Search for the cell housing the specified text and yield its (x, y) center coordinate. 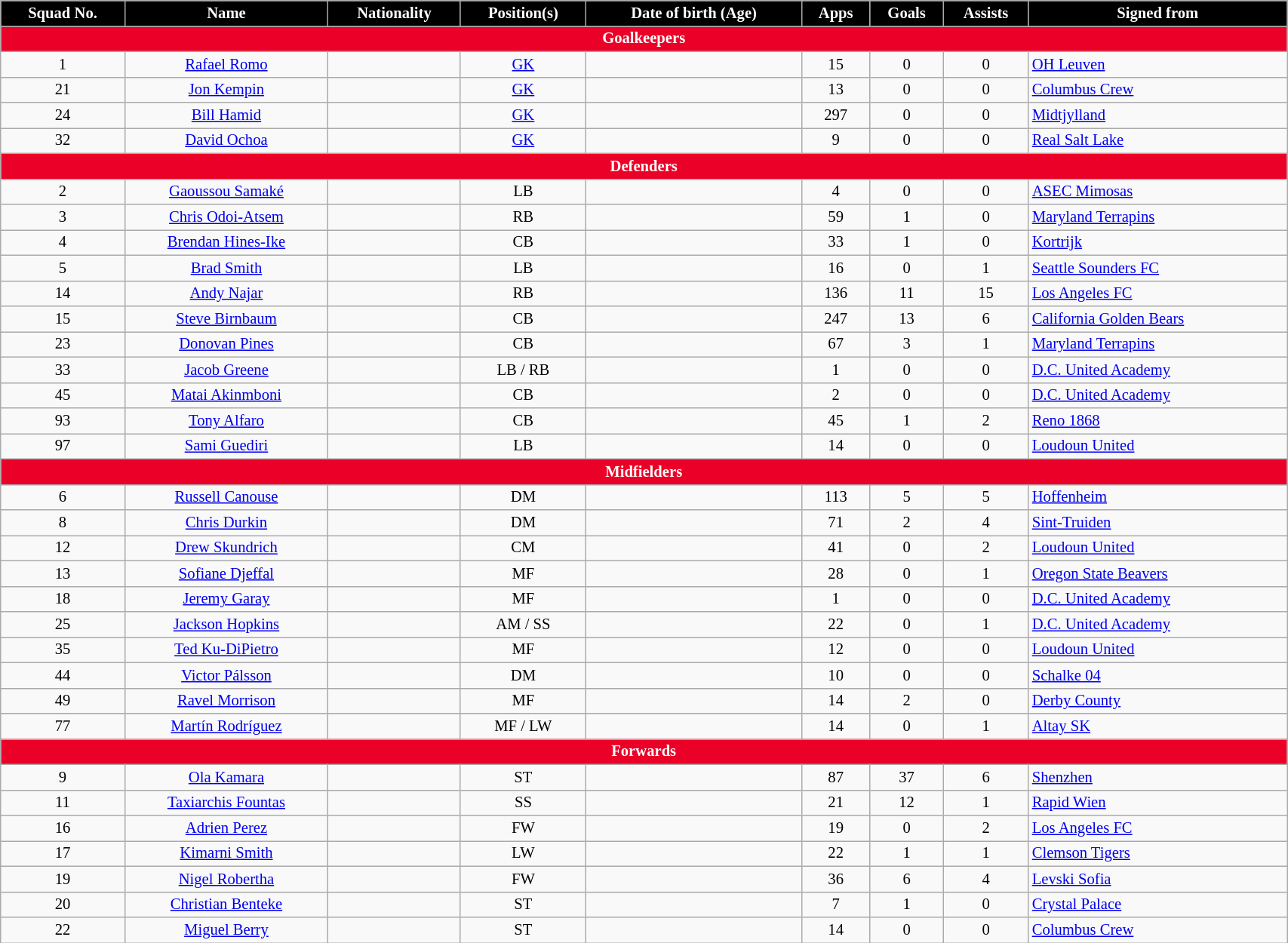
17 (63, 853)
Hoffenheim (1157, 497)
Taxiarchis Fountas (226, 803)
Goals (907, 13)
77 (63, 726)
Crystal Palace (1157, 905)
37 (907, 777)
MF / LW (523, 726)
93 (63, 420)
Sofiane Djeffal (226, 573)
Sami Guediri (226, 446)
36 (836, 879)
Derby County (1157, 701)
Levski Sofia (1157, 879)
136 (836, 293)
Jeremy Garay (226, 599)
Altay SK (1157, 726)
32 (63, 140)
Assists (985, 13)
Brendan Hines-Ike (226, 242)
Nationality (395, 13)
113 (836, 497)
Ted Ku-DiPietro (226, 650)
23 (63, 344)
Nigel Robertha (226, 879)
41 (836, 548)
Victor Pálsson (226, 675)
Rapid Wien (1157, 803)
ASEC Mimosas (1157, 192)
Clemson Tigers (1157, 853)
Forwards (644, 751)
California Golden Bears (1157, 319)
Midtjylland (1157, 115)
Position(s) (523, 13)
Ola Kamara (226, 777)
OH Leuven (1157, 64)
Donovan Pines (226, 344)
Jacob Greene (226, 370)
Name (226, 13)
24 (63, 115)
Tony Alfaro (226, 420)
247 (836, 319)
Shenzhen (1157, 777)
25 (63, 624)
Squad No. (63, 13)
Chris Odoi-Atsem (226, 217)
AM / SS (523, 624)
Drew Skundrich (226, 548)
Martín Rodríguez (226, 726)
297 (836, 115)
David Ochoa (226, 140)
Ravel Morrison (226, 701)
Jackson Hopkins (226, 624)
20 (63, 905)
Steve Birnbaum (226, 319)
Andy Najar (226, 293)
Defenders (644, 166)
87 (836, 777)
Midfielders (644, 471)
Jon Kempin (226, 90)
Adrien Perez (226, 828)
49 (63, 701)
59 (836, 217)
Reno 1868 (1157, 420)
Chris Durkin (226, 523)
8 (63, 523)
Apps (836, 13)
Signed from (1157, 13)
7 (836, 905)
Date of birth (Age) (694, 13)
71 (836, 523)
44 (63, 675)
Matai Akinmboni (226, 395)
Sint-Truiden (1157, 523)
SS (523, 803)
CM (523, 548)
Miguel Berry (226, 930)
Schalke 04 (1157, 675)
97 (63, 446)
LW (523, 853)
Rafael Romo (226, 64)
Bill Hamid (226, 115)
Goalkeepers (644, 38)
Kimarni Smith (226, 853)
35 (63, 650)
Christian Benteke (226, 905)
Gaoussou Samaké (226, 192)
67 (836, 344)
10 (836, 675)
28 (836, 573)
Real Salt Lake (1157, 140)
Kortrijk (1157, 242)
Seattle Sounders FC (1157, 268)
Russell Canouse (226, 497)
LB / RB (523, 370)
Oregon State Beavers (1157, 573)
Brad Smith (226, 268)
18 (63, 599)
